Provide the [x, y] coordinate of the cell's center where the given text is located.  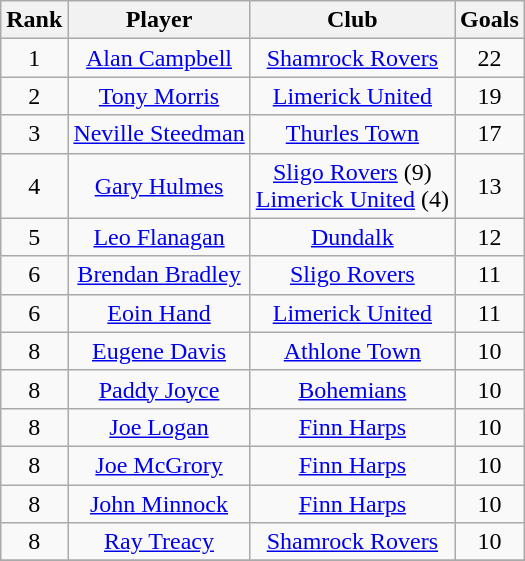
Player [159, 20]
Brendan Bradley [159, 275]
2 [34, 96]
5 [34, 237]
12 [490, 237]
Ray Treacy [159, 542]
Club [352, 20]
Leo Flanagan [159, 237]
Dundalk [352, 237]
Alan Campbell [159, 58]
17 [490, 134]
Joe McGrory [159, 465]
Eugene Davis [159, 351]
Neville Steedman [159, 134]
3 [34, 134]
4 [34, 186]
1 [34, 58]
Joe Logan [159, 427]
Eoin Hand [159, 313]
Thurles Town [352, 134]
Sligo Rovers (9)Limerick United (4) [352, 186]
Tony Morris [159, 96]
Rank [34, 20]
Goals [490, 20]
Bohemians [352, 389]
Athlone Town [352, 351]
13 [490, 186]
22 [490, 58]
Paddy Joyce [159, 389]
John Minnock [159, 503]
19 [490, 96]
Gary Hulmes [159, 186]
Sligo Rovers [352, 275]
